Pinpoint the cell where the given text exists, returning its (x, y) midpoint coordinate. 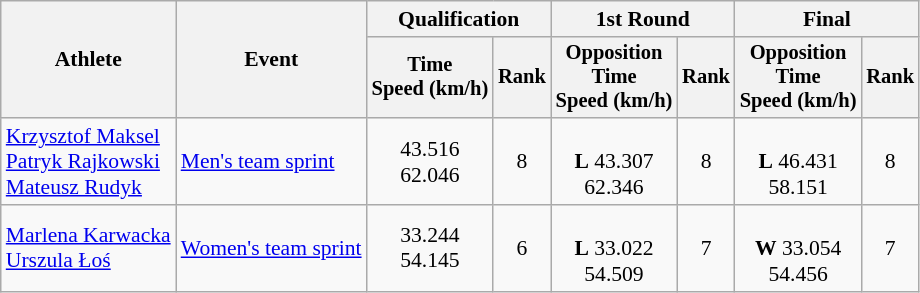
TimeSpeed (km/h) (430, 78)
Qualification (459, 19)
Men's team sprint (272, 162)
Marlena KarwackaUrszula Łoś (88, 248)
43.51662.046 (430, 162)
33.24454.145 (430, 248)
L 43.30762.346 (614, 162)
Final (827, 19)
L 46.43158.151 (798, 162)
W 33.05454.456 (798, 248)
Athlete (88, 60)
1st Round (643, 19)
Women's team sprint (272, 248)
L 33.02254.509 (614, 248)
Krzysztof MakselPatryk RajkowskiMateusz Rudyk (88, 162)
Event (272, 60)
6 (522, 248)
